Extract the [x, y] coordinate from the center of the cell holding the provided text.  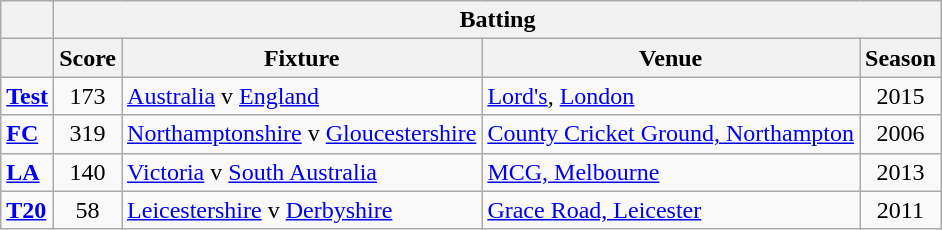
2013 [901, 172]
58 [88, 210]
Grace Road, Leicester [671, 210]
T20 [28, 210]
2015 [901, 96]
140 [88, 172]
2011 [901, 210]
Test [28, 96]
Northamptonshire v Gloucestershire [302, 134]
319 [88, 134]
MCG, Melbourne [671, 172]
Victoria v South Australia [302, 172]
Batting [498, 20]
Australia v England [302, 96]
County Cricket Ground, Northampton [671, 134]
LA [28, 172]
Fixture [302, 58]
173 [88, 96]
FC [28, 134]
Season [901, 58]
Leicestershire v Derbyshire [302, 210]
Venue [671, 58]
2006 [901, 134]
Lord's, London [671, 96]
Score [88, 58]
